Capture the cell that displays the provided text and extract its (x, y) central coordinate. 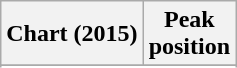
Chart (2015) (72, 34)
Peakposition (189, 34)
